Capture the cell that displays the provided text and extract its (X, Y) central coordinate. 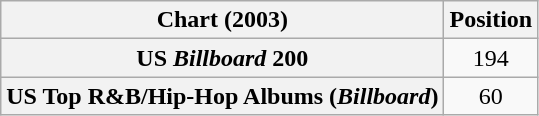
Chart (2003) (222, 20)
US Billboard 200 (222, 58)
194 (491, 58)
Position (491, 20)
US Top R&B/Hip-Hop Albums (Billboard) (222, 96)
60 (491, 96)
